Provide the (x, y) coordinate of the cell's center where the given text is located.  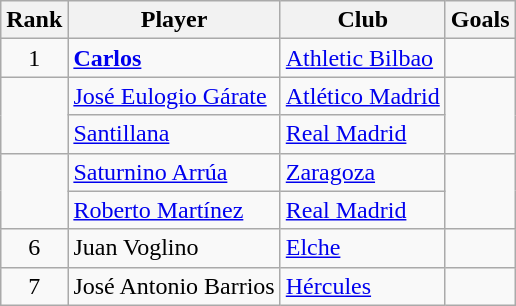
Juan Voglino (174, 248)
Hércules (362, 286)
Rank (34, 20)
Club (362, 20)
Player (174, 20)
Saturnino Arrúa (174, 172)
Zaragoza (362, 172)
Carlos (174, 58)
Santillana (174, 134)
Elche (362, 248)
Atlético Madrid (362, 96)
1 (34, 58)
7 (34, 286)
José Antonio Barrios (174, 286)
Roberto Martínez (174, 210)
Goals (480, 20)
José Eulogio Gárate (174, 96)
6 (34, 248)
Athletic Bilbao (362, 58)
